Provide the (X, Y) coordinate of the cell's center where the given text is located.  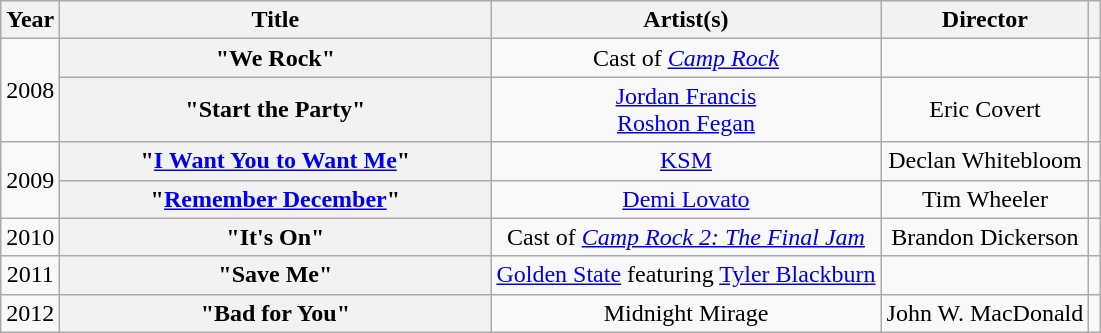
2012 (30, 313)
Eric Covert (985, 110)
Golden State featuring Tyler Blackburn (686, 275)
Director (985, 20)
Cast of Camp Rock 2: The Final Jam (686, 237)
Declan Whitebloom (985, 161)
Cast of Camp Rock (686, 58)
John W. MacDonald (985, 313)
"Remember December" (276, 199)
"I Want You to Want Me" (276, 161)
Title (276, 20)
2010 (30, 237)
2009 (30, 180)
"Save Me" (276, 275)
"Start the Party" (276, 110)
Demi Lovato (686, 199)
"Bad for You" (276, 313)
Artist(s) (686, 20)
Tim Wheeler (985, 199)
Midnight Mirage (686, 313)
"We Rock" (276, 58)
Year (30, 20)
Jordan FrancisRoshon Fegan (686, 110)
"It's On" (276, 237)
2011 (30, 275)
KSM (686, 161)
2008 (30, 90)
Brandon Dickerson (985, 237)
